Locate the cell with the specified text and output its (X, Y) center coordinate. 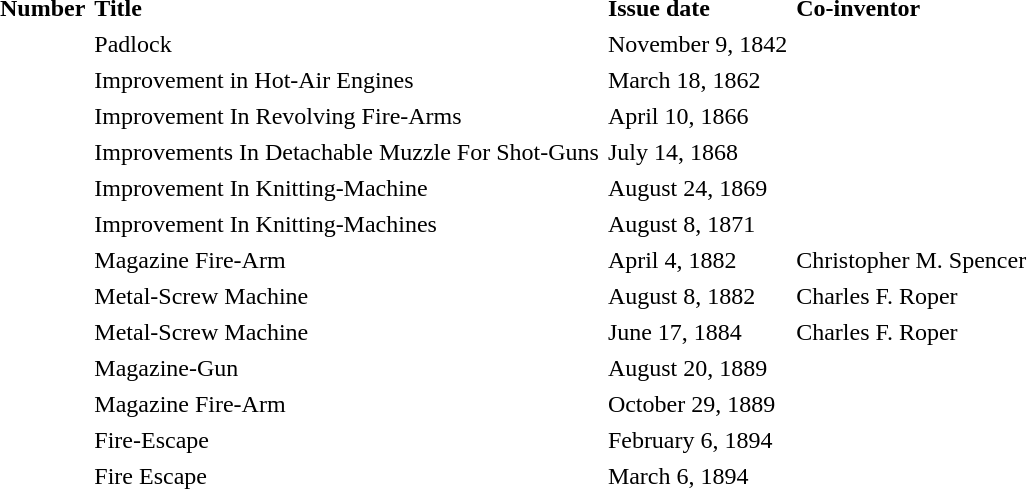
Improvement In Knitting-Machine (346, 188)
Fire-Escape (346, 440)
June 17, 1884 (698, 332)
August 8, 1882 (698, 296)
July 14, 1868 (698, 152)
August 8, 1871 (698, 224)
August 20, 1889 (698, 368)
Magazine-Gun (346, 368)
Improvements In Detachable Muzzle For Shot-Guns (346, 152)
November 9, 1842 (698, 44)
Padlock (346, 44)
February 6, 1894 (698, 440)
Improvement in Hot-Air Engines (346, 80)
April 10, 1866 (698, 116)
April 4, 1882 (698, 260)
October 29, 1889 (698, 404)
Improvement In Revolving Fire-Arms (346, 116)
March 18, 1862 (698, 80)
August 24, 1869 (698, 188)
Improvement In Knitting-Machines (346, 224)
